Search for the cell housing the specified text and yield its (X, Y) center coordinate. 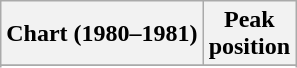
Peakposition (249, 34)
Chart (1980–1981) (102, 34)
